Return [x, y] of the center of cell containing provided text 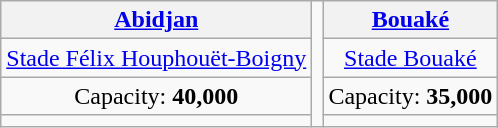
Stade Félix Houphouët-Boigny [156, 58]
Stade Bouaké [410, 58]
Capacity: 35,000 [410, 96]
Abidjan [156, 20]
Capacity: 40,000 [156, 96]
Bouaké [410, 20]
